Output the (X, Y) coordinate of the center of the cell containing the given text.  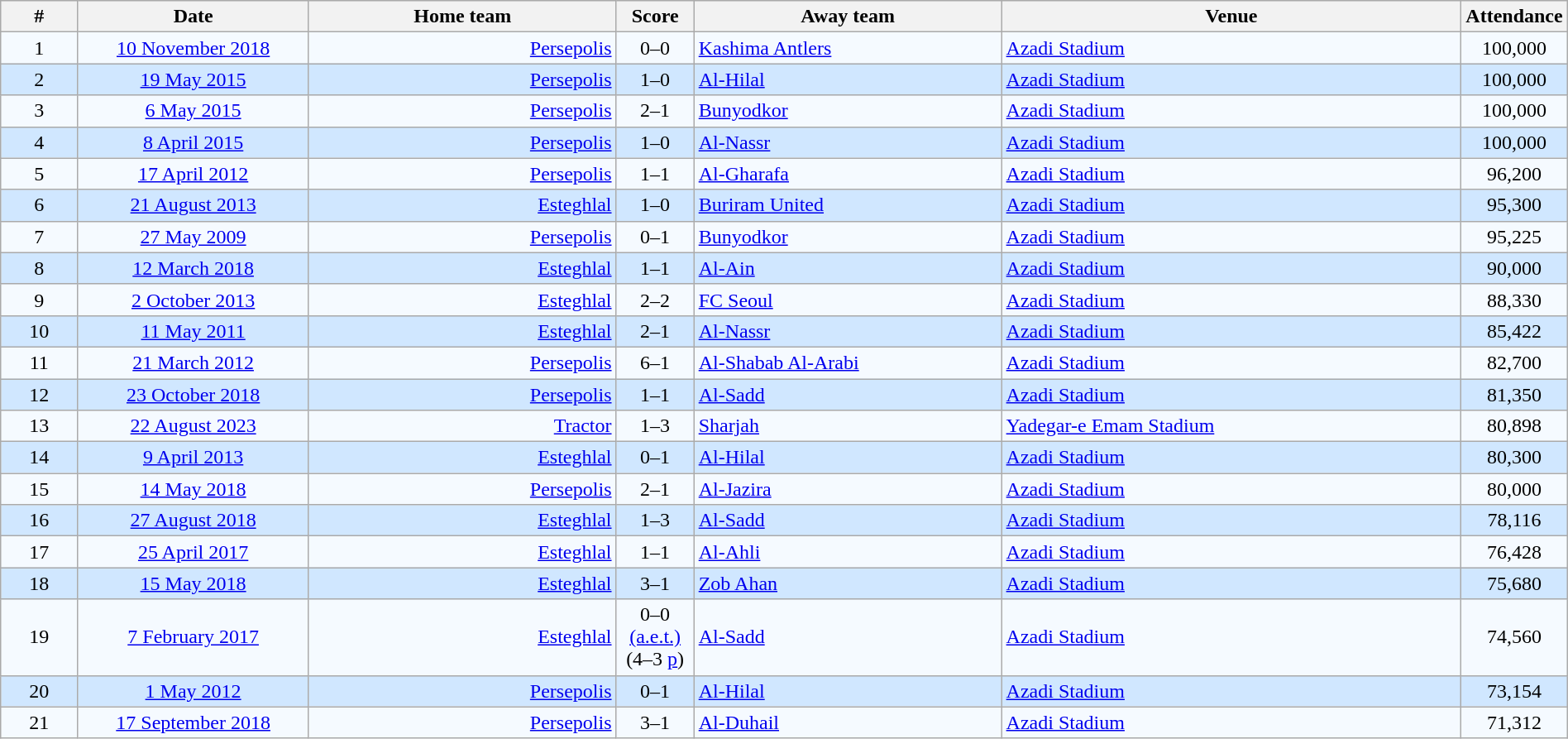
19 May 2015 (194, 79)
80,300 (1514, 458)
10 November 2018 (194, 48)
Al-Gharafa (848, 174)
9 (40, 300)
16 (40, 521)
27 May 2009 (194, 237)
5 (40, 174)
Kashima Antlers (848, 48)
90,000 (1514, 268)
0–0 (a.e.t.) (4–3 p) (655, 637)
# (40, 17)
14 (40, 458)
18 (40, 583)
10 (40, 331)
11 (40, 362)
19 (40, 637)
71,312 (1514, 722)
8 April 2015 (194, 142)
15 (40, 489)
14 May 2018 (194, 489)
Score (655, 17)
75,680 (1514, 583)
81,350 (1514, 395)
2 (40, 79)
22 August 2023 (194, 426)
74,560 (1514, 637)
6–1 (655, 362)
96,200 (1514, 174)
0–0 (655, 48)
80,898 (1514, 426)
6 (40, 205)
9 April 2013 (194, 458)
Al-Ain (848, 268)
80,000 (1514, 489)
1 May 2012 (194, 691)
25 April 2017 (194, 552)
23 October 2018 (194, 395)
12 (40, 395)
15 May 2018 (194, 583)
Al-Ahli (848, 552)
21 August 2013 (194, 205)
88,330 (1514, 300)
Away team (848, 17)
4 (40, 142)
7 February 2017 (194, 637)
Tractor (462, 426)
Attendance (1514, 17)
3 (40, 111)
12 March 2018 (194, 268)
Al-Duhail (848, 722)
21 (40, 722)
Yadegar-e Emam Stadium (1231, 426)
73,154 (1514, 691)
Venue (1231, 17)
1 (40, 48)
Buriram United (848, 205)
2 October 2013 (194, 300)
82,700 (1514, 362)
85,422 (1514, 331)
Sharjah (848, 426)
95,225 (1514, 237)
2–2 (655, 300)
78,116 (1514, 521)
13 (40, 426)
Al-Jazira (848, 489)
27 August 2018 (194, 521)
76,428 (1514, 552)
Home team (462, 17)
FC Seoul (848, 300)
21 March 2012 (194, 362)
17 (40, 552)
20 (40, 691)
6 May 2015 (194, 111)
Al-Shabab Al-Arabi (848, 362)
17 April 2012 (194, 174)
11 May 2011 (194, 331)
7 (40, 237)
Zob Ahan (848, 583)
Date (194, 17)
8 (40, 268)
17 September 2018 (194, 722)
95,300 (1514, 205)
